For the text-containing cell, return its midpoint in (x, y) coordinate format. 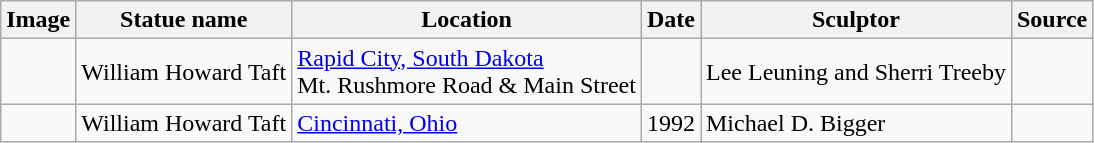
Michael D. Bigger (856, 123)
Statue name (184, 20)
Cincinnati, Ohio (467, 123)
1992 (670, 123)
Location (467, 20)
Date (670, 20)
Lee Leuning and Sherri Treeby (856, 72)
Image (38, 20)
Sculptor (856, 20)
Rapid City, South DakotaMt. Rushmore Road & Main Street (467, 72)
Source (1052, 20)
